Provide the [X, Y] coordinate of the cell's center where the given text is located.  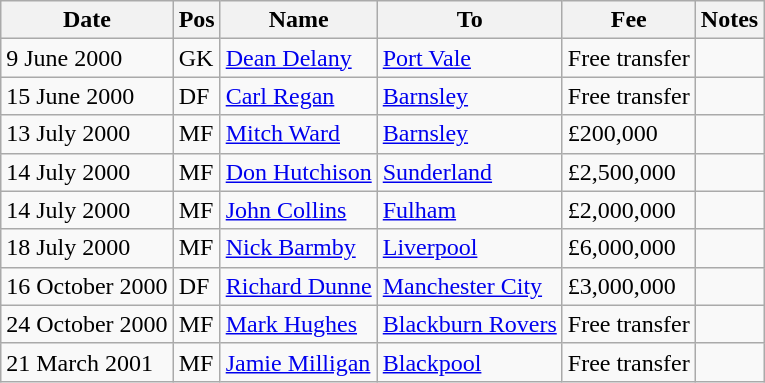
Nick Barmby [298, 248]
Don Hutchison [298, 172]
16 October 2000 [87, 286]
13 July 2000 [87, 134]
Mitch Ward [298, 134]
Blackburn Rovers [470, 324]
15 June 2000 [87, 96]
21 March 2001 [87, 362]
Fulham [470, 210]
Sunderland [470, 172]
Name [298, 20]
Fee [628, 20]
Manchester City [470, 286]
24 October 2000 [87, 324]
John Collins [298, 210]
£2,500,000 [628, 172]
Blackpool [470, 362]
To [470, 20]
£200,000 [628, 134]
£3,000,000 [628, 286]
Richard Dunne [298, 286]
18 July 2000 [87, 248]
£6,000,000 [628, 248]
Jamie Milligan [298, 362]
Dean Delany [298, 58]
Pos [196, 20]
Carl Regan [298, 96]
GK [196, 58]
Liverpool [470, 248]
Mark Hughes [298, 324]
9 June 2000 [87, 58]
Date [87, 20]
Port Vale [470, 58]
Notes [729, 20]
£2,000,000 [628, 210]
